Return the [X, Y] coordinate for the center point of the cell that contains the specified text.  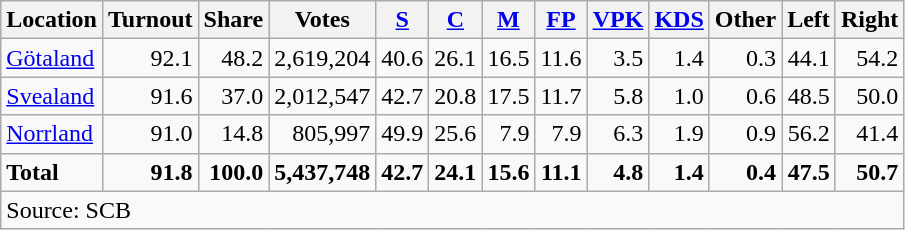
54.2 [869, 58]
26.1 [456, 58]
Right [869, 20]
48.5 [809, 96]
Norrland [52, 134]
15.6 [508, 172]
20.8 [456, 96]
25.6 [456, 134]
91.0 [150, 134]
5.8 [618, 96]
0.3 [745, 58]
FP [561, 20]
Left [809, 20]
11.7 [561, 96]
49.9 [402, 134]
0.4 [745, 172]
50.0 [869, 96]
Götaland [52, 58]
0.9 [745, 134]
1.0 [679, 96]
56.2 [809, 134]
17.5 [508, 96]
Source: SCB [452, 210]
11.1 [561, 172]
92.1 [150, 58]
Other [745, 20]
Total [52, 172]
37.0 [234, 96]
Votes [322, 20]
14.8 [234, 134]
2,012,547 [322, 96]
Svealand [52, 96]
24.1 [456, 172]
2,619,204 [322, 58]
M [508, 20]
44.1 [809, 58]
40.6 [402, 58]
KDS [679, 20]
0.6 [745, 96]
Turnout [150, 20]
C [456, 20]
16.5 [508, 58]
47.5 [809, 172]
100.0 [234, 172]
6.3 [618, 134]
41.4 [869, 134]
5,437,748 [322, 172]
50.7 [869, 172]
S [402, 20]
11.6 [561, 58]
48.2 [234, 58]
3.5 [618, 58]
91.6 [150, 96]
805,997 [322, 134]
Location [52, 20]
91.8 [150, 172]
4.8 [618, 172]
1.9 [679, 134]
Share [234, 20]
VPK [618, 20]
